Identify which cell holds the provided text, then report its (x, y) central coordinate. 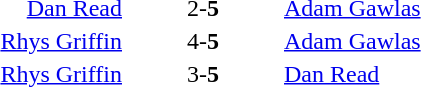
4-5 (202, 41)
